Detect which cell encompasses the target text, then output its (X, Y) center coordinate. 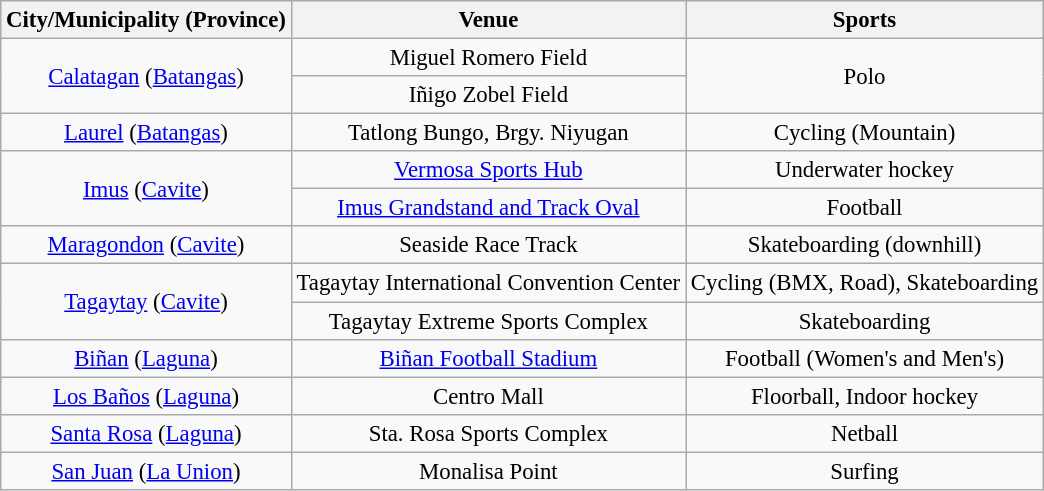
Maragondon (Cavite) (146, 245)
Cycling (BMX, Road), Skateboarding (865, 283)
Tagaytay (Cavite) (146, 302)
Los Baños (Laguna) (146, 396)
Skateboarding (downhill) (865, 245)
Seaside Race Track (488, 245)
Calatagan (Batangas) (146, 76)
Sta. Rosa Sports Complex (488, 433)
Iñigo Zobel Field (488, 95)
City/Municipality (Province) (146, 20)
Miguel Romero Field (488, 58)
Underwater hockey (865, 170)
Venue (488, 20)
Sports (865, 20)
Biñan (Laguna) (146, 358)
Football (Women's and Men's) (865, 358)
Vermosa Sports Hub (488, 170)
San Juan (La Union) (146, 471)
Monalisa Point (488, 471)
Football (865, 208)
Polo (865, 76)
Cycling (Mountain) (865, 133)
Tagaytay International Convention Center (488, 283)
Netball (865, 433)
Imus (Cavite) (146, 188)
Santa Rosa (Laguna) (146, 433)
Biñan Football Stadium (488, 358)
Skateboarding (865, 321)
Tagaytay Extreme Sports Complex (488, 321)
Imus Grandstand and Track Oval (488, 208)
Laurel (Batangas) (146, 133)
Surfing (865, 471)
Tatlong Bungo, Brgy. Niyugan (488, 133)
Centro Mall (488, 396)
Floorball, Indoor hockey (865, 396)
